Scan for the cell matching the given text and deliver its (x, y) coordinate at center. 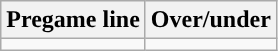
Over/under (210, 20)
Pregame line (74, 20)
